Locate the cell with the specified text and output its (X, Y) center coordinate. 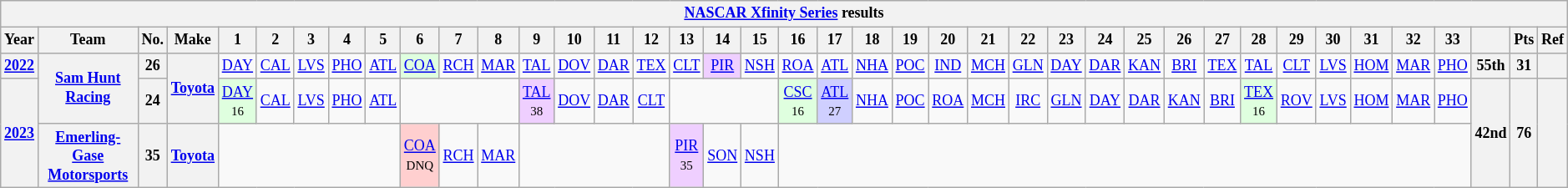
ATL27 (835, 101)
8 (498, 40)
Year (20, 40)
11 (613, 40)
COADNQ (419, 155)
PIR35 (686, 155)
COA (419, 65)
42nd (1491, 133)
35 (152, 155)
TAL38 (537, 101)
6 (419, 40)
5 (383, 40)
15 (760, 40)
IRC (1028, 101)
3 (311, 40)
10 (574, 40)
23 (1066, 40)
4 (347, 40)
DAY16 (237, 101)
18 (873, 40)
Pts (1525, 40)
2022 (20, 65)
CSC16 (798, 101)
14 (723, 40)
TEX16 (1259, 101)
Ref (1553, 40)
Emerling-Gase Motorsports (88, 155)
SON (723, 155)
1 (237, 40)
IND (948, 65)
29 (1296, 40)
7 (458, 40)
25 (1145, 40)
17 (835, 40)
12 (651, 40)
30 (1333, 40)
PIR (723, 65)
No. (152, 40)
Team (88, 40)
Sam Hunt Racing (88, 89)
16 (798, 40)
2023 (20, 133)
22 (1028, 40)
2 (276, 40)
55th (1491, 65)
9 (537, 40)
NASCAR Xfinity Series results (784, 13)
27 (1222, 40)
21 (989, 40)
ROV (1296, 101)
76 (1525, 133)
32 (1414, 40)
33 (1453, 40)
28 (1259, 40)
19 (910, 40)
13 (686, 40)
20 (948, 40)
Make (192, 40)
